Provide the (X, Y) coordinate of the cell's center where the given text is located.  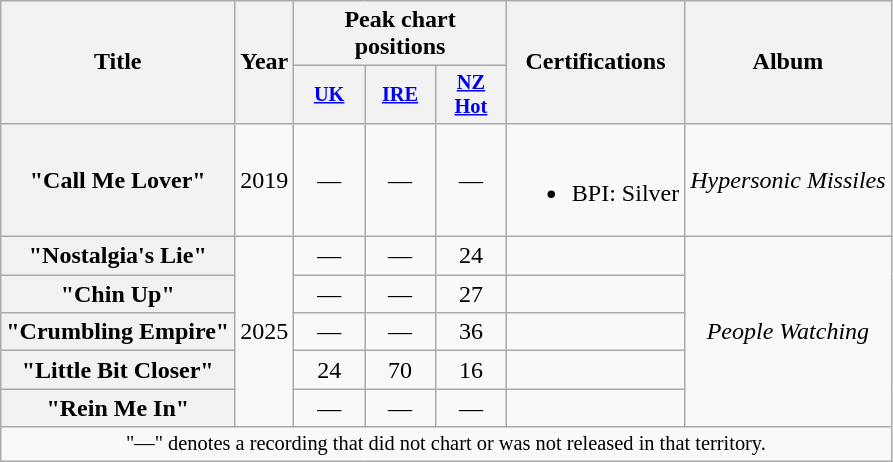
People Watching (788, 332)
UK (330, 95)
"Little Bit Closer" (118, 370)
Peak chart positions (400, 34)
Year (264, 62)
Title (118, 62)
2025 (264, 332)
Hypersonic Missiles (788, 180)
16 (470, 370)
"Crumbling Empire" (118, 332)
27 (470, 294)
Album (788, 62)
"—" denotes a recording that did not chart or was not released in that territory. (446, 444)
70 (400, 370)
2019 (264, 180)
"Call Me Lover" (118, 180)
IRE (400, 95)
NZHot (470, 95)
"Chin Up" (118, 294)
Certifications (595, 62)
36 (470, 332)
BPI: Silver (595, 180)
"Rein Me In" (118, 408)
"Nostalgia's Lie" (118, 256)
